For the text-containing cell, return its midpoint in (x, y) coordinate format. 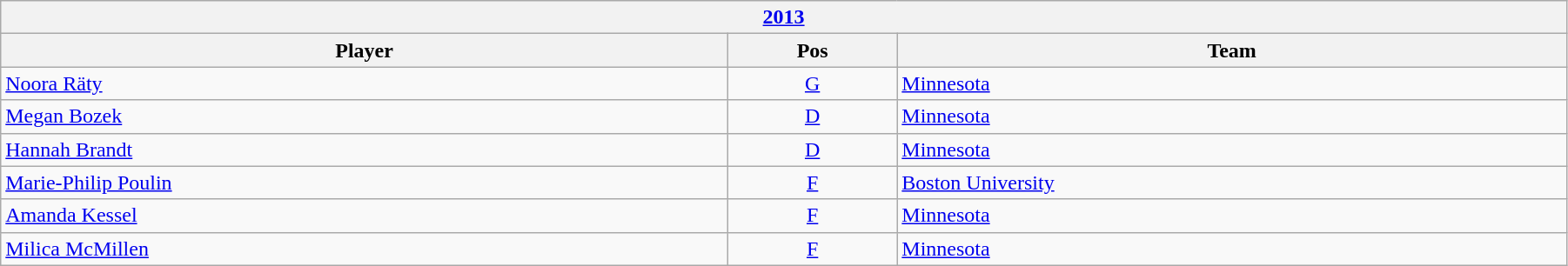
Noora Räty (365, 83)
Boston University (1232, 183)
Hannah Brandt (365, 150)
G (812, 83)
Team (1232, 50)
Marie-Philip Poulin (365, 183)
Milica McMillen (365, 249)
Megan Bozek (365, 116)
2013 (784, 17)
Amanda Kessel (365, 216)
Player (365, 50)
Pos (812, 50)
